Return [X, Y] of the center of cell containing provided text 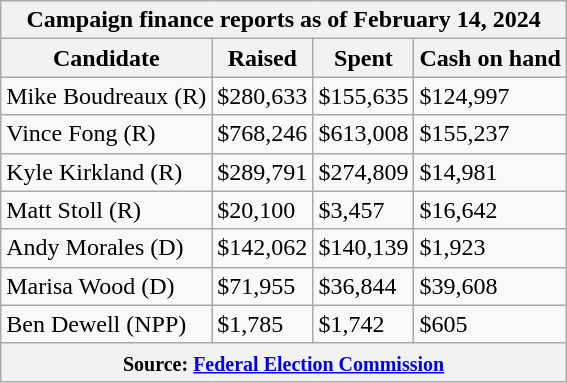
$3,457 [364, 210]
Campaign finance reports as of February 14, 2024 [284, 20]
$1,785 [262, 324]
$274,809 [364, 172]
Spent [364, 58]
$768,246 [262, 134]
Ben Dewell (NPP) [106, 324]
Matt Stoll (R) [106, 210]
$71,955 [262, 286]
$124,997 [490, 96]
Marisa Wood (D) [106, 286]
$36,844 [364, 286]
$289,791 [262, 172]
$14,981 [490, 172]
Candidate [106, 58]
$280,633 [262, 96]
Mike Boudreaux (R) [106, 96]
Kyle Kirkland (R) [106, 172]
$155,237 [490, 134]
$613,008 [364, 134]
$16,642 [490, 210]
$39,608 [490, 286]
$20,100 [262, 210]
Source: Federal Election Commission [284, 362]
$1,923 [490, 248]
$155,635 [364, 96]
$1,742 [364, 324]
Raised [262, 58]
$140,139 [364, 248]
Andy Morales (D) [106, 248]
$605 [490, 324]
$142,062 [262, 248]
Vince Fong (R) [106, 134]
Cash on hand [490, 58]
